Search for the cell housing the specified text and yield its (x, y) center coordinate. 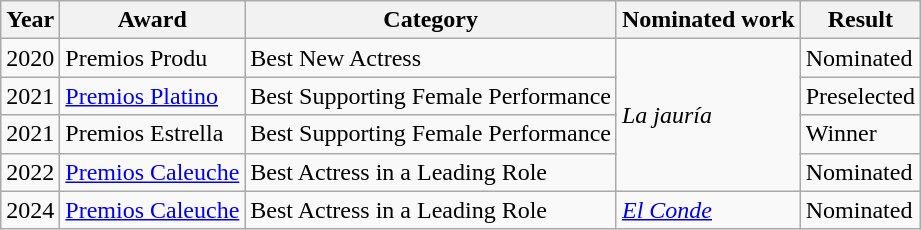
Premios Platino (152, 96)
Best New Actress (431, 58)
La jauría (708, 115)
2020 (30, 58)
Nominated work (708, 20)
Category (431, 20)
Year (30, 20)
Premios Estrella (152, 134)
Premios Produ (152, 58)
Result (860, 20)
Winner (860, 134)
Preselected (860, 96)
2024 (30, 210)
2022 (30, 172)
Award (152, 20)
El Conde (708, 210)
